Locate the cell with the specified text and output its (x, y) center coordinate. 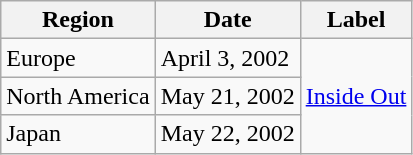
Label (356, 20)
Europe (78, 58)
Japan (78, 134)
Date (228, 20)
April 3, 2002 (228, 58)
May 22, 2002 (228, 134)
Inside Out (356, 96)
Region (78, 20)
May 21, 2002 (228, 96)
North America (78, 96)
